For the text-containing cell, return its midpoint in [X, Y] coordinate format. 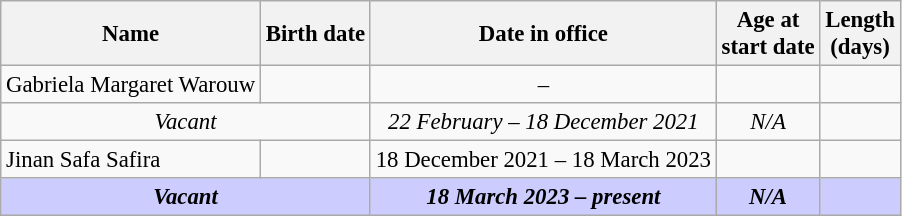
Gabriela Margaret Warouw [131, 85]
– [543, 85]
18 March 2023 – present [543, 197]
Date in office [543, 34]
Name [131, 34]
Birth date [315, 34]
22 February – 18 December 2021 [543, 122]
Age atstart date [768, 34]
Jinan Safa Safira [131, 160]
18 December 2021 – 18 March 2023 [543, 160]
Length(days) [860, 34]
